Find where the given text appears and provide that cell's center as [x, y] coordinate. 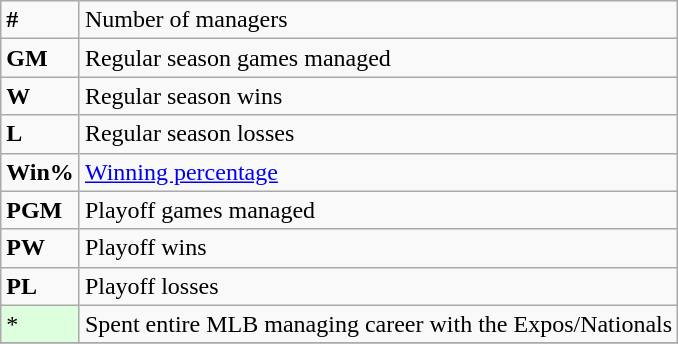
Regular season losses [378, 134]
Regular season games managed [378, 58]
Regular season wins [378, 96]
Playoff losses [378, 286]
* [40, 324]
PW [40, 248]
Number of managers [378, 20]
Playoff wins [378, 248]
Playoff games managed [378, 210]
PL [40, 286]
PGM [40, 210]
# [40, 20]
Win% [40, 172]
Spent entire MLB managing career with the Expos/Nationals [378, 324]
W [40, 96]
L [40, 134]
Winning percentage [378, 172]
GM [40, 58]
